Identify which cell holds the provided text, then report its [X, Y] central coordinate. 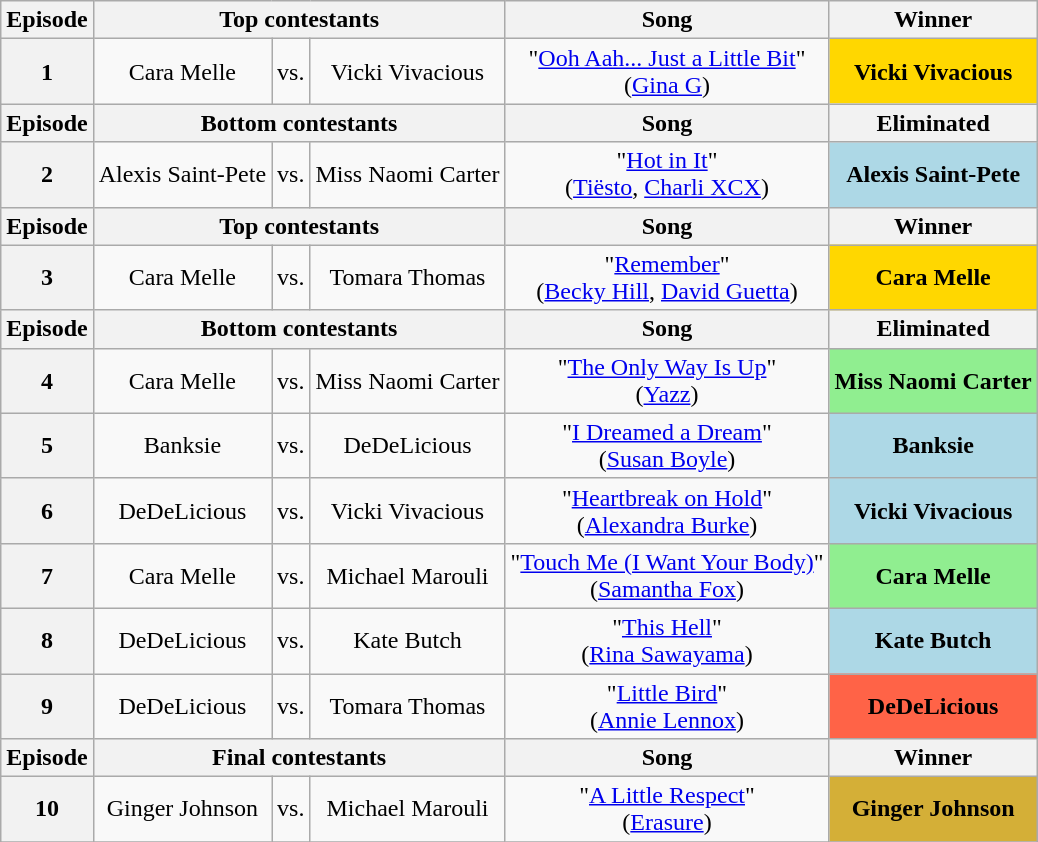
"This Hell"(Rina Sawayama) [667, 640]
8 [47, 640]
"Remember"(Becky Hill, David Guetta) [667, 278]
2 [47, 174]
"The Only Way Is Up"(Yazz) [667, 380]
"I Dreamed a Dream"(Susan Boyle) [667, 446]
10 [47, 810]
4 [47, 380]
"Touch Me (I Want Your Body)"(Samantha Fox) [667, 576]
"Heartbreak on Hold"(Alexandra Burke) [667, 510]
7 [47, 576]
"Ooh Aah... Just a Little Bit"(Gina G) [667, 72]
9 [47, 706]
1 [47, 72]
"Hot in It"(Tiësto, Charli XCX) [667, 174]
Final contestants [299, 758]
"Little Bird"(Annie Lennox) [667, 706]
5 [47, 446]
6 [47, 510]
3 [47, 278]
"A Little Respect"(Erasure) [667, 810]
